Return the [x, y] coordinate for the center point of the cell that contains the specified text.  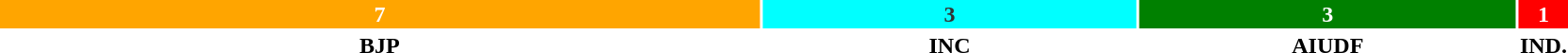
7 [379, 14]
1 [1543, 14]
